Determine the [X, Y] coordinate at the center of the cell enclosing the given text.  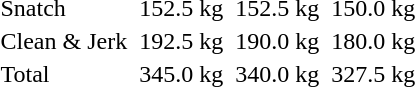
192.5 kg [182, 41]
190.0 kg [278, 41]
